Capture the cell that displays the provided text and extract its [X, Y] central coordinate. 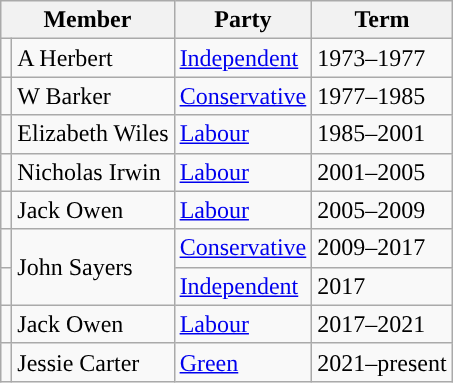
1985–2001 [382, 134]
2009–2017 [382, 248]
Jessie Carter [93, 362]
2021–present [382, 362]
Party [243, 20]
Green [243, 362]
W Barker [93, 96]
2001–2005 [382, 172]
Nicholas Irwin [93, 172]
1973–1977 [382, 58]
2017 [382, 286]
1977–1985 [382, 96]
2017–2021 [382, 324]
Elizabeth Wiles [93, 134]
Member [88, 20]
Term [382, 20]
John Sayers [93, 267]
2005–2009 [382, 210]
A Herbert [93, 58]
